Detect which cell encompasses the target text, then output its (x, y) center coordinate. 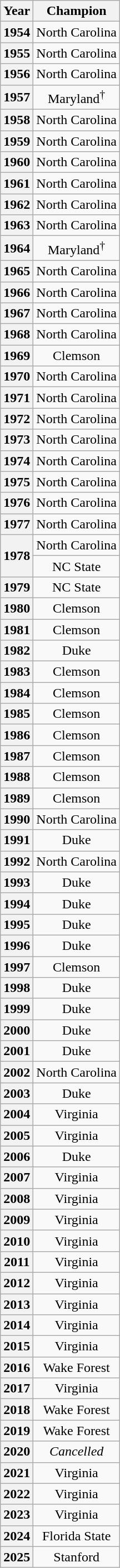
2024 (17, 1536)
1986 (17, 735)
1967 (17, 313)
1972 (17, 419)
2009 (17, 1220)
1963 (17, 225)
2012 (17, 1283)
1981 (17, 630)
2020 (17, 1452)
2018 (17, 1410)
1984 (17, 693)
Florida State (77, 1536)
1990 (17, 819)
1995 (17, 924)
2004 (17, 1114)
1962 (17, 204)
Year (17, 11)
1996 (17, 945)
1980 (17, 608)
1998 (17, 988)
1970 (17, 377)
1965 (17, 271)
1997 (17, 967)
1954 (17, 32)
1976 (17, 503)
1991 (17, 840)
1994 (17, 903)
2013 (17, 1304)
1966 (17, 292)
2001 (17, 1051)
2000 (17, 1030)
2019 (17, 1431)
2016 (17, 1367)
2002 (17, 1072)
1992 (17, 861)
1982 (17, 651)
2021 (17, 1473)
1958 (17, 120)
1983 (17, 672)
2022 (17, 1494)
1985 (17, 714)
1993 (17, 882)
2007 (17, 1178)
1973 (17, 440)
1977 (17, 524)
1957 (17, 97)
1979 (17, 587)
2005 (17, 1135)
1960 (17, 162)
2010 (17, 1241)
2006 (17, 1156)
1969 (17, 356)
Cancelled (77, 1452)
2017 (17, 1389)
1959 (17, 141)
1971 (17, 398)
1999 (17, 1009)
1975 (17, 482)
1974 (17, 461)
1964 (17, 248)
2025 (17, 1557)
1961 (17, 183)
2014 (17, 1325)
2023 (17, 1515)
1989 (17, 798)
Stanford (77, 1557)
Champion (77, 11)
2011 (17, 1262)
2003 (17, 1093)
2008 (17, 1199)
1978 (17, 556)
1956 (17, 74)
1988 (17, 777)
2015 (17, 1346)
1968 (17, 335)
1955 (17, 53)
1987 (17, 756)
